Find where the given text appears and provide that cell's center as [x, y] coordinate. 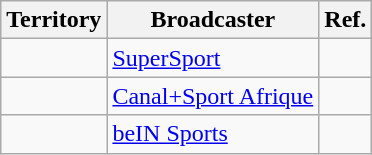
SuperSport [213, 58]
Canal+Sport Afrique [213, 96]
Broadcaster [213, 20]
Territory [54, 20]
Ref. [346, 20]
beIN Sports [213, 134]
